Provide the (x, y) coordinate of the cell's center where the given text is located.  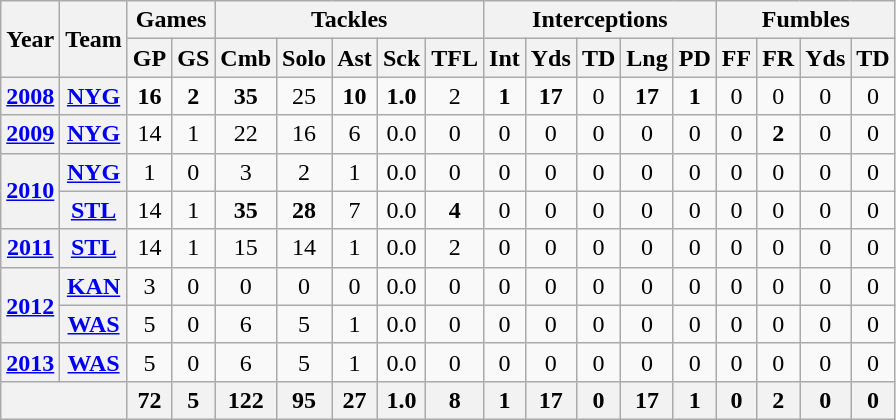
Games (170, 20)
8 (455, 400)
7 (355, 210)
2012 (30, 305)
72 (149, 400)
FR (778, 58)
122 (246, 400)
Year (30, 39)
Solo (304, 58)
GS (194, 58)
Int (505, 58)
Lng (647, 58)
Ast (355, 58)
2009 (30, 134)
Sck (401, 58)
KAN (94, 286)
Interceptions (600, 20)
GP (149, 58)
4 (455, 210)
25 (304, 96)
15 (246, 248)
28 (304, 210)
2008 (30, 96)
Fumbles (806, 20)
TFL (455, 58)
27 (355, 400)
22 (246, 134)
Tackles (350, 20)
95 (304, 400)
PD (694, 58)
2010 (30, 191)
10 (355, 96)
2011 (30, 248)
Cmb (246, 58)
Team (94, 39)
FF (736, 58)
2013 (30, 362)
